Extract the [X, Y] coordinate from the center of the cell holding the provided text.  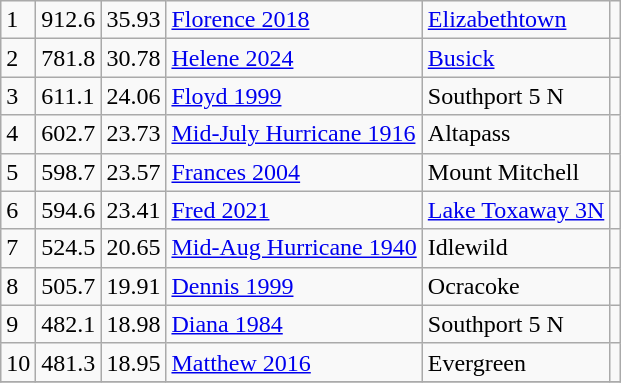
Fred 2021 [294, 210]
Mount Mitchell [516, 172]
4 [18, 134]
482.1 [68, 324]
781.8 [68, 58]
3 [18, 96]
524.5 [68, 248]
23.73 [134, 134]
23.41 [134, 210]
20.65 [134, 248]
1 [18, 20]
10 [18, 362]
6 [18, 210]
5 [18, 172]
30.78 [134, 58]
Idlewild [516, 248]
611.1 [68, 96]
18.95 [134, 362]
912.6 [68, 20]
2 [18, 58]
Florence 2018 [294, 20]
Frances 2004 [294, 172]
Busick [516, 58]
Elizabethtown [516, 20]
Altapass [516, 134]
24.06 [134, 96]
35.93 [134, 20]
594.6 [68, 210]
Floyd 1999 [294, 96]
505.7 [68, 286]
Mid-July Hurricane 1916 [294, 134]
19.91 [134, 286]
23.57 [134, 172]
Matthew 2016 [294, 362]
9 [18, 324]
18.98 [134, 324]
8 [18, 286]
7 [18, 248]
Helene 2024 [294, 58]
Dennis 1999 [294, 286]
602.7 [68, 134]
Ocracoke [516, 286]
598.7 [68, 172]
Diana 1984 [294, 324]
Evergreen [516, 362]
Mid-Aug Hurricane 1940 [294, 248]
481.3 [68, 362]
Lake Toxaway 3N [516, 210]
